Provide the [X, Y] coordinate of the cell's center where the given text is located.  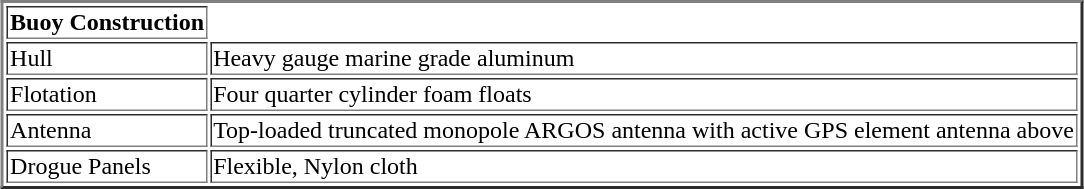
Flexible, Nylon cloth [644, 166]
Top-loaded truncated monopole ARGOS antenna with active GPS element antenna above [644, 130]
Buoy Construction [107, 22]
Drogue Panels [107, 166]
Hull [107, 58]
Antenna [107, 130]
Heavy gauge marine grade aluminum [644, 58]
Flotation [107, 94]
Four quarter cylinder foam floats [644, 94]
